Find where the given text appears and provide that cell's center as [x, y] coordinate. 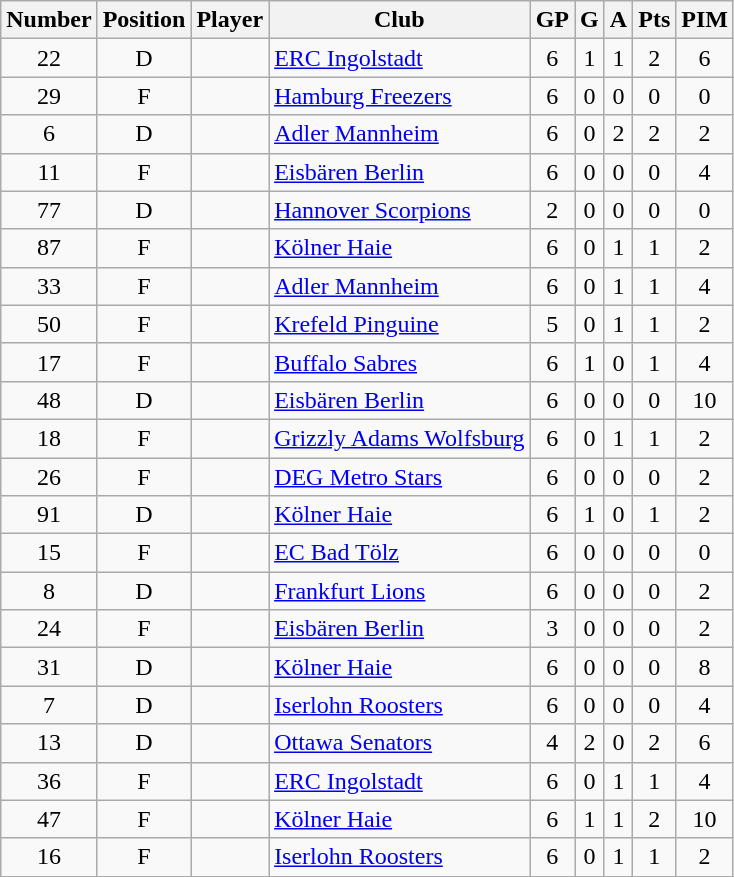
48 [49, 400]
DEG Metro Stars [400, 477]
Krefeld Pinguine [400, 324]
24 [49, 629]
29 [49, 96]
Grizzly Adams Wolfsburg [400, 438]
7 [49, 705]
5 [552, 324]
Position [144, 20]
GP [552, 20]
15 [49, 553]
17 [49, 362]
3 [552, 629]
Buffalo Sabres [400, 362]
18 [49, 438]
Hamburg Freezers [400, 96]
Player [230, 20]
16 [49, 857]
26 [49, 477]
A [618, 20]
13 [49, 743]
11 [49, 172]
Ottawa Senators [400, 743]
EC Bad Tölz [400, 553]
31 [49, 667]
47 [49, 819]
Club [400, 20]
36 [49, 781]
87 [49, 248]
PIM [705, 20]
77 [49, 210]
91 [49, 515]
Frankfurt Lions [400, 591]
22 [49, 58]
Pts [654, 20]
Number [49, 20]
Hannover Scorpions [400, 210]
50 [49, 324]
33 [49, 286]
G [590, 20]
